Output the [X, Y] coordinate of the center of the cell containing the given text.  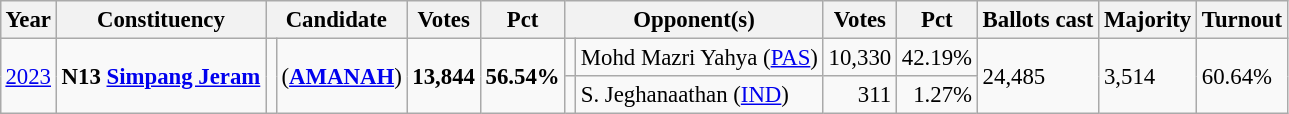
60.64% [1242, 76]
42.19% [936, 57]
Ballots cast [1038, 20]
Opponent(s) [694, 20]
1.27% [936, 95]
N13 Simpang Jeram [160, 76]
3,514 [1148, 76]
Year [28, 20]
56.54% [522, 76]
Turnout [1242, 20]
311 [860, 95]
Constituency [160, 20]
Mohd Mazri Yahya (PAS) [699, 57]
(AMANAH) [342, 76]
S. Jeghanaathan (IND) [699, 95]
13,844 [444, 76]
10,330 [860, 57]
Candidate [336, 20]
Majority [1148, 20]
24,485 [1038, 76]
2023 [28, 76]
